Find where the given text appears and provide that cell's center as (x, y) coordinate. 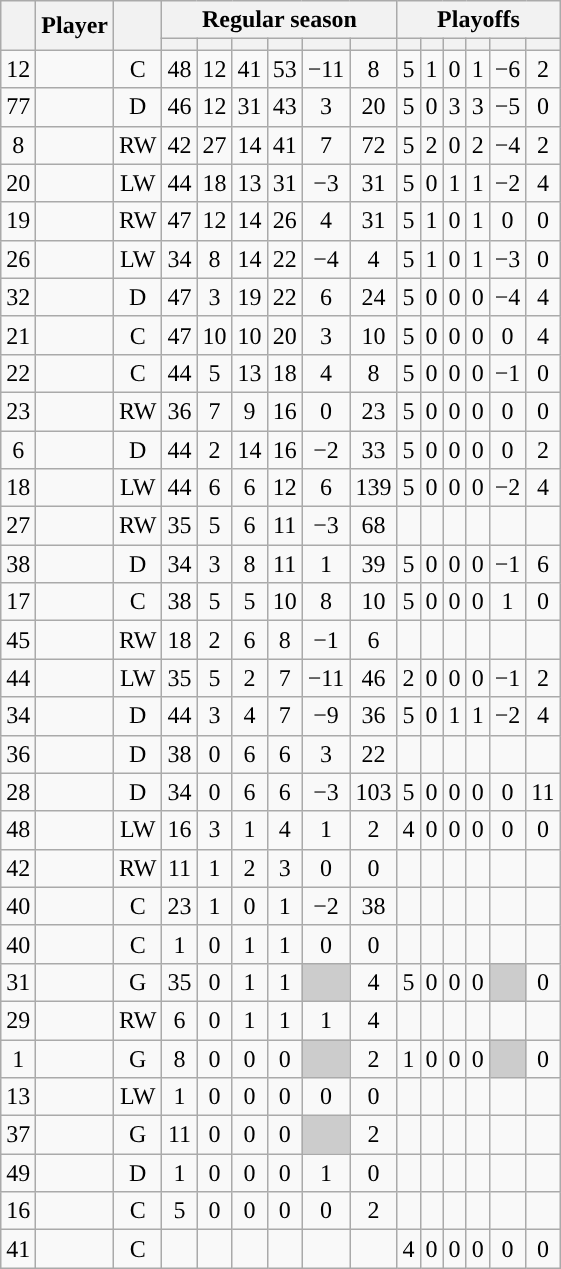
53 (284, 69)
29 (18, 1020)
39 (374, 564)
37 (18, 1135)
49 (18, 1173)
Regular season (280, 20)
77 (18, 107)
32 (18, 297)
21 (18, 335)
43 (284, 107)
−9 (326, 716)
−5 (508, 107)
9 (250, 411)
24 (374, 297)
Playoffs (478, 20)
103 (374, 792)
33 (374, 449)
45 (18, 640)
139 (374, 488)
−6 (508, 69)
Player (75, 26)
72 (374, 145)
17 (18, 602)
28 (18, 792)
68 (374, 526)
